Return the (x, y) coordinate for the center point of the cell that contains the specified text.  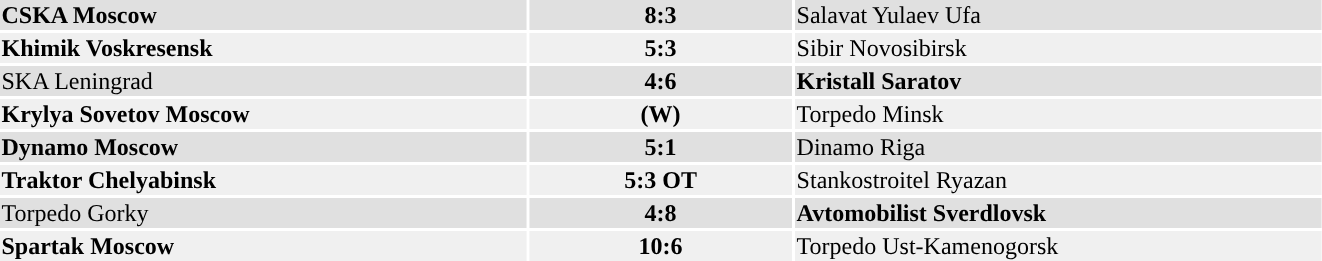
Torpedo Ust-Kamenogorsk (1058, 246)
Stankostroitel Ryazan (1058, 180)
Salavat Yulaev Ufa (1058, 15)
Kristall Saratov (1058, 81)
(W) (660, 114)
5:3 (660, 48)
10:6 (660, 246)
Avtomobilist Sverdlovsk (1058, 213)
CSKA Moscow (263, 15)
Torpedo Minsk (1058, 114)
Spartak Moscow (263, 246)
SKA Leningrad (263, 81)
5:1 (660, 147)
8:3 (660, 15)
5:3 OT (660, 180)
Khimik Voskresensk (263, 48)
Krylya Sovetov Moscow (263, 114)
Dynamo Moscow (263, 147)
Sibir Novosibirsk (1058, 48)
Dinamo Riga (1058, 147)
4:6 (660, 81)
Torpedo Gorky (263, 213)
Traktor Chelyabinsk (263, 180)
4:8 (660, 213)
